Scan for the cell matching the given text and deliver its (X, Y) coordinate at center. 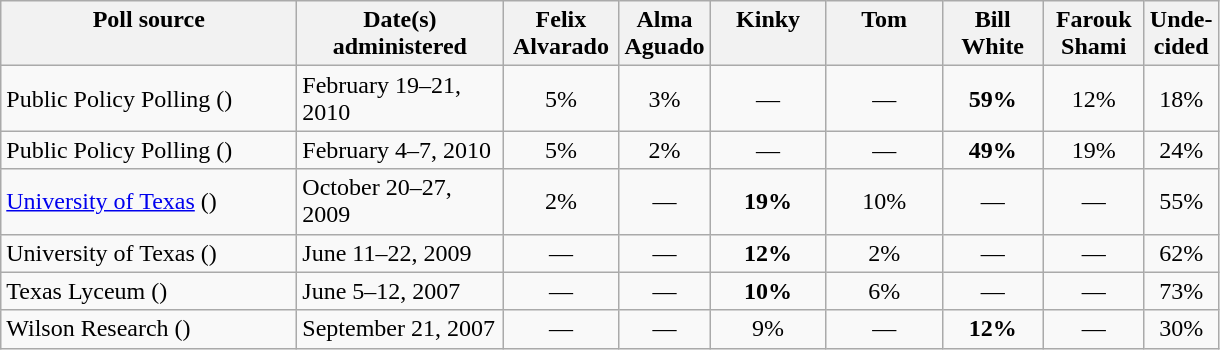
Alma Aguado (664, 34)
Tom (884, 34)
June 11–22, 2009 (400, 253)
Bill White (992, 34)
62% (1181, 253)
Texas Lyceum () (149, 291)
73% (1181, 291)
18% (1181, 98)
Felix Alvarado (561, 34)
59% (992, 98)
55% (1181, 202)
6% (884, 291)
30% (1181, 329)
Unde-cided (1181, 34)
Date(s) administered (400, 34)
49% (992, 150)
Farouk Shami (1094, 34)
9% (768, 329)
24% (1181, 150)
Wilson Research () (149, 329)
February 19–21, 2010 (400, 98)
Poll source (149, 34)
September 21, 2007 (400, 329)
October 20–27, 2009 (400, 202)
Kinky (768, 34)
June 5–12, 2007 (400, 291)
February 4–7, 2010 (400, 150)
3% (664, 98)
